Pinpoint the cell where the given text exists, returning its [X, Y] midpoint coordinate. 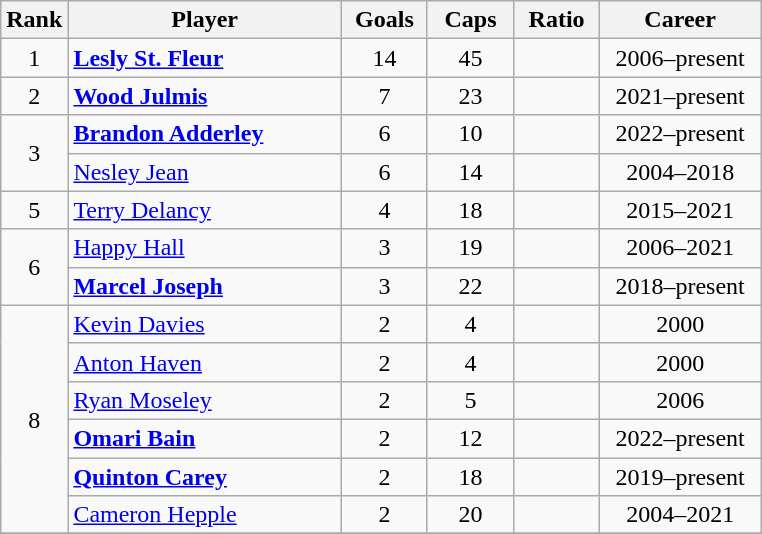
45 [470, 58]
12 [470, 438]
1 [34, 58]
Omari Bain [205, 438]
Marcel Joseph [205, 286]
2018–present [680, 286]
8 [34, 419]
2019–present [680, 477]
23 [470, 96]
Kevin Davies [205, 324]
Brandon Adderley [205, 134]
10 [470, 134]
20 [470, 515]
2021–present [680, 96]
Happy Hall [205, 248]
2015–2021 [680, 210]
19 [470, 248]
Goals [384, 20]
22 [470, 286]
Ratio [557, 20]
Anton Haven [205, 362]
Rank [34, 20]
Ryan Moseley [205, 400]
Lesly St. Fleur [205, 58]
Quinton Carey [205, 477]
2006–2021 [680, 248]
Nesley Jean [205, 172]
Wood Julmis [205, 96]
7 [384, 96]
2004–2018 [680, 172]
Career [680, 20]
2004–2021 [680, 515]
Cameron Hepple [205, 515]
2006–present [680, 58]
Terry Delancy [205, 210]
2006 [680, 400]
Caps [470, 20]
Player [205, 20]
